Return the (x, y) coordinate for the center point of the cell that contains the specified text.  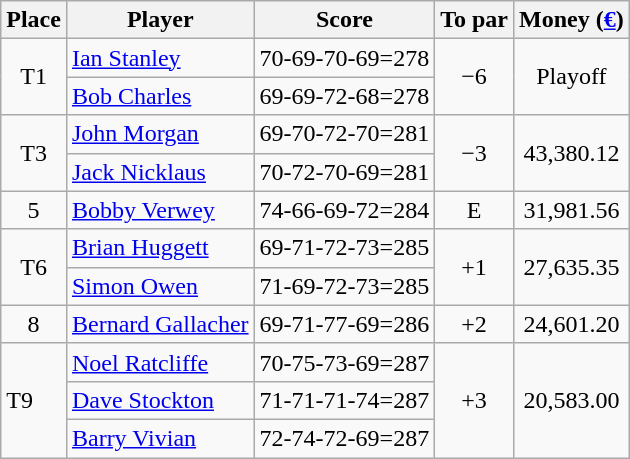
31,981.56 (572, 210)
74-66-69-72=284 (344, 210)
Player (160, 20)
72-74-72-69=287 (344, 438)
Playoff (572, 77)
Noel Ratcliffe (160, 362)
−6 (474, 77)
43,380.12 (572, 153)
70-75-73-69=287 (344, 362)
69-71-77-69=286 (344, 324)
Simon Owen (160, 286)
Bob Charles (160, 96)
+3 (474, 400)
T9 (34, 400)
70-69-70-69=278 (344, 58)
20,583.00 (572, 400)
Bobby Verwey (160, 210)
Ian Stanley (160, 58)
Place (34, 20)
−3 (474, 153)
69-71-72-73=285 (344, 248)
Barry Vivian (160, 438)
5 (34, 210)
69-70-72-70=281 (344, 134)
71-71-71-74=287 (344, 400)
27,635.35 (572, 267)
+1 (474, 267)
To par (474, 20)
+2 (474, 324)
24,601.20 (572, 324)
70-72-70-69=281 (344, 172)
T1 (34, 77)
Bernard Gallacher (160, 324)
E (474, 210)
T6 (34, 267)
69-69-72-68=278 (344, 96)
John Morgan (160, 134)
71-69-72-73=285 (344, 286)
Jack Nicklaus (160, 172)
Money (€) (572, 20)
Score (344, 20)
Dave Stockton (160, 400)
Brian Huggett (160, 248)
8 (34, 324)
T3 (34, 153)
